Find where the given text appears and provide that cell's center as [x, y] coordinate. 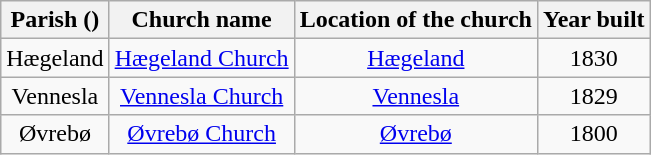
1830 [594, 58]
Parish () [55, 20]
1800 [594, 134]
1829 [594, 96]
Hægeland Church [202, 58]
Øvrebø Church [202, 134]
Vennesla Church [202, 96]
Church name [202, 20]
Location of the church [416, 20]
Year built [594, 20]
